Find where the given text appears and provide that cell's center as [X, Y] coordinate. 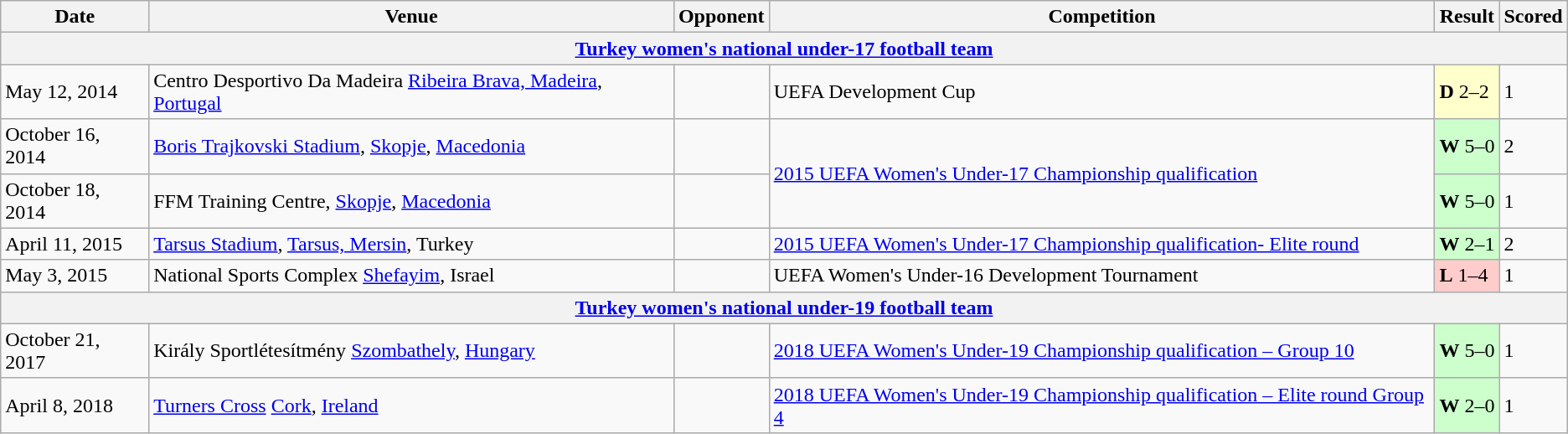
Király Sportlétesítmény Szombathely, Hungary [412, 350]
2018 UEFA Women's Under-19 Championship qualification – Elite round Group 4 [1102, 406]
Turkey women's national under-17 football team [784, 49]
Scored [1533, 17]
Tarsus Stadium, Tarsus, Mersin, Turkey [412, 244]
2015 UEFA Women's Under-17 Championship qualification- Elite round [1102, 244]
October 21, 2017 [75, 350]
UEFA Development Cup [1102, 92]
October 16, 2014 [75, 146]
2015 UEFA Women's Under-17 Championship qualification [1102, 173]
Centro Desportivo Da Madeira Ribeira Brava, Madeira, Portugal [412, 92]
Boris Trajkovski Stadium, Skopje, Macedonia [412, 146]
October 18, 2014 [75, 201]
Venue [412, 17]
FFM Training Centre, Skopje, Macedonia [412, 201]
Turkey women's national under-19 football team [784, 307]
2018 UEFA Women's Under-19 Championship qualification – Group 10 [1102, 350]
Competition [1102, 17]
Turners Cross Cork, Ireland [412, 406]
National Sports Complex Shefayim, Israel [412, 276]
Date [75, 17]
W 2–1 [1467, 244]
UEFA Women's Under-16 Development Tournament [1102, 276]
May 3, 2015 [75, 276]
April 8, 2018 [75, 406]
D 2–2 [1467, 92]
May 12, 2014 [75, 92]
L 1–4 [1467, 276]
Result [1467, 17]
April 11, 2015 [75, 244]
Opponent [721, 17]
W 2–0 [1467, 406]
